From the cell containing the given text, extract its center point as [x, y] coordinate. 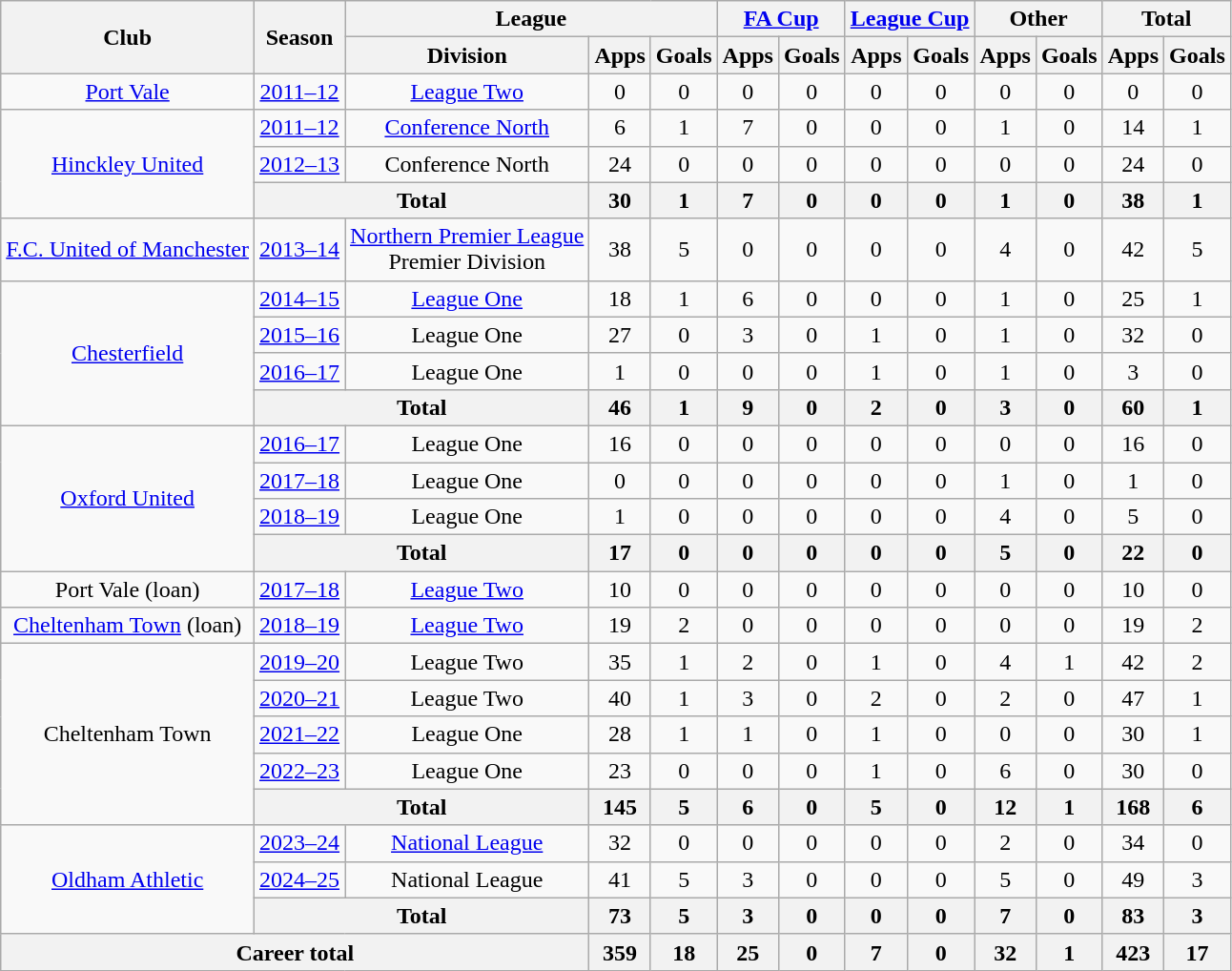
Career total [296, 952]
14 [1133, 128]
Other [1038, 19]
41 [620, 879]
145 [620, 807]
Port Vale (loan) [128, 589]
47 [1133, 698]
40 [620, 698]
Cheltenham Town [128, 734]
27 [620, 335]
Oldham Athletic [128, 879]
23 [620, 771]
35 [620, 662]
28 [620, 734]
2019–20 [299, 662]
Port Vale [128, 92]
2023–24 [299, 843]
2022–23 [299, 771]
12 [1005, 807]
Cheltenham Town (loan) [128, 626]
9 [748, 407]
Hinckley United [128, 164]
2021–22 [299, 734]
Oxford United [128, 498]
Club [128, 37]
Season [299, 37]
FA Cup [781, 19]
League [531, 19]
34 [1133, 843]
359 [620, 952]
168 [1133, 807]
22 [1133, 553]
Northern Premier LeaguePremier Division [467, 250]
49 [1133, 879]
2024–25 [299, 879]
2015–16 [299, 335]
2012–13 [299, 164]
83 [1133, 916]
423 [1133, 952]
60 [1133, 407]
2014–15 [299, 299]
League Cup [910, 19]
2013–14 [299, 250]
Division [467, 55]
Chesterfield [128, 353]
2020–21 [299, 698]
F.C. United of Manchester [128, 250]
73 [620, 916]
46 [620, 407]
